Return the [X, Y] coordinate for the center point of the cell that contains the specified text.  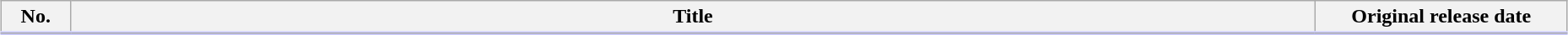
No. [35, 17]
Title [693, 17]
Original release date [1441, 17]
